Capture the cell that displays the provided text and extract its [x, y] central coordinate. 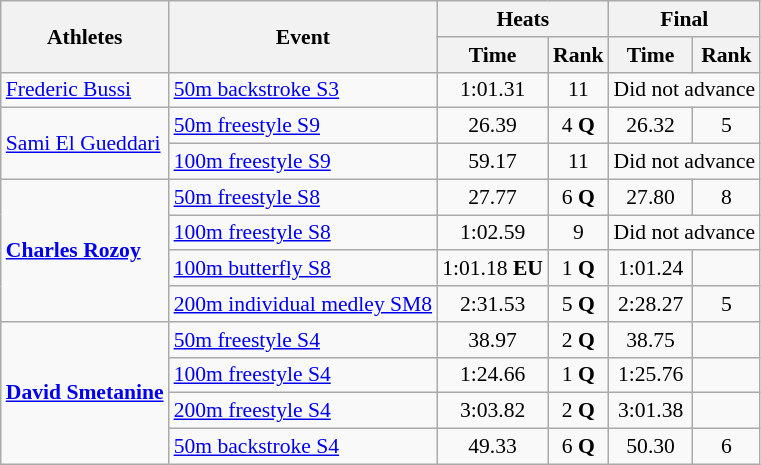
Frederic Bussi [85, 90]
100m freestyle S4 [304, 375]
1:01.24 [651, 269]
Sami El Gueddari [85, 144]
50m freestyle S8 [304, 197]
49.33 [492, 447]
50m backstroke S4 [304, 447]
27.80 [651, 197]
David Smetanine [85, 393]
Heats [522, 19]
1:25.76 [651, 375]
1:24.66 [492, 375]
50m freestyle S9 [304, 126]
Event [304, 36]
Charles Rozoy [85, 250]
50.30 [651, 447]
Athletes [85, 36]
38.97 [492, 340]
26.32 [651, 126]
1:01.18 EU [492, 269]
38.75 [651, 340]
1:02.59 [492, 233]
2:31.53 [492, 304]
3:01.38 [651, 411]
6 [726, 447]
4 Q [578, 126]
200m freestyle S4 [304, 411]
9 [578, 233]
59.17 [492, 162]
100m freestyle S9 [304, 162]
27.77 [492, 197]
100m butterfly S8 [304, 269]
3:03.82 [492, 411]
Final [685, 19]
8 [726, 197]
5 Q [578, 304]
200m individual medley SM8 [304, 304]
1:01.31 [492, 90]
100m freestyle S8 [304, 233]
50m backstroke S3 [304, 90]
26.39 [492, 126]
50m freestyle S4 [304, 340]
2:28.27 [651, 304]
